Search for the cell housing the specified text and yield its (x, y) center coordinate. 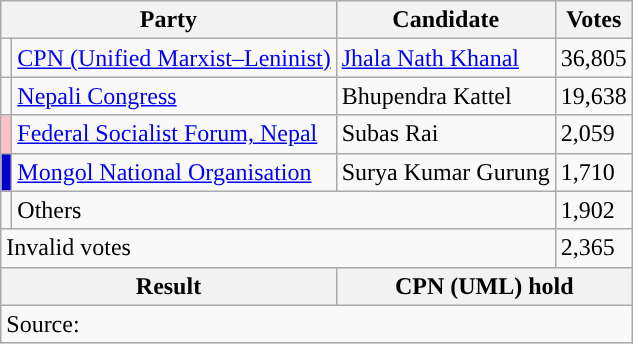
Others (284, 210)
Votes (594, 20)
Source: (317, 324)
Jhala Nath Khanal (446, 58)
Subas Rai (446, 134)
36,805 (594, 58)
2,365 (594, 248)
2,059 (594, 134)
Party (168, 20)
CPN (UML) hold (484, 286)
Federal Socialist Forum, Nepal (174, 134)
Nepali Congress (174, 96)
Invalid votes (278, 248)
Candidate (446, 20)
Bhupendra Kattel (446, 96)
Mongol National Organisation (174, 172)
19,638 (594, 96)
CPN (Unified Marxist–Leninist) (174, 58)
1,710 (594, 172)
Result (168, 286)
1,902 (594, 210)
Surya Kumar Gurung (446, 172)
